Determine the [x, y] coordinate at the center of the cell enclosing the given text.  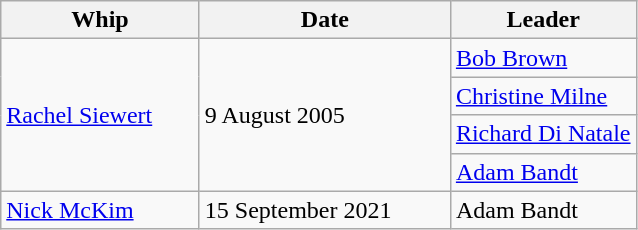
Bob Brown [543, 58]
15 September 2021 [324, 210]
Leader [543, 20]
9 August 2005 [324, 115]
Richard Di Natale [543, 134]
Date [324, 20]
Whip [100, 20]
Nick McKim [100, 210]
Christine Milne [543, 96]
Rachel Siewert [100, 115]
